Detect which cell encompasses the target text, then output its [X, Y] center coordinate. 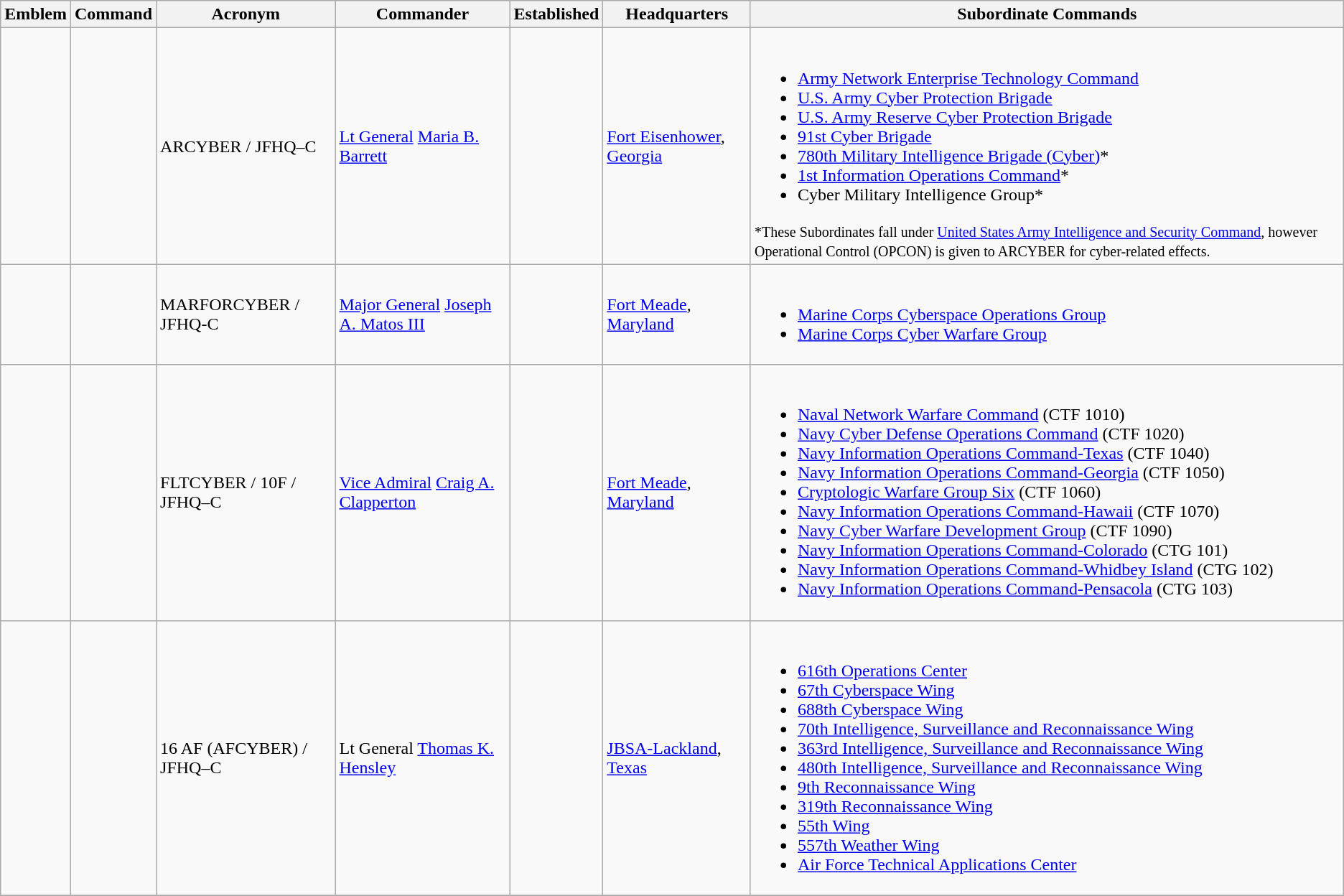
Major General Joseph A. Matos III [422, 314]
Marine Corps Cyberspace Operations GroupMarine Corps Cyber Warfare Group [1047, 314]
Headquarters [677, 14]
Lt General Maria B. Barrett [422, 146]
Emblem [36, 14]
16 AF (AFCYBER) / JFHQ–C [246, 758]
Established [556, 14]
JBSA-Lackland, Texas [677, 758]
MARFORCYBER / JFHQ-C [246, 314]
Acronym [246, 14]
Lt General Thomas K. Hensley [422, 758]
Fort Eisenhower, Georgia [677, 146]
Subordinate Commands [1047, 14]
Vice Admiral Craig A. Clapperton [422, 493]
FLTCYBER / 10F / JFHQ–C [246, 493]
Command [113, 14]
Commander [422, 14]
ARCYBER / JFHQ–C [246, 146]
